Output the [X, Y] coordinate of the center of the cell containing the given text.  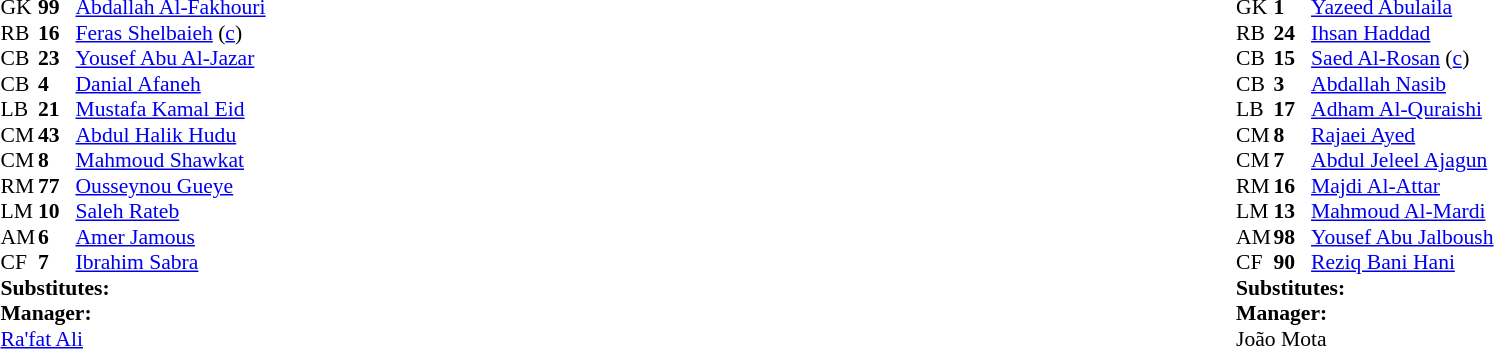
Ibrahim Sabra [171, 263]
17 [1293, 109]
Amer Jamous [171, 237]
6 [57, 237]
10 [57, 211]
90 [1293, 263]
23 [57, 59]
Feras Shelbaieh (c) [171, 33]
Yousef Abu Jalboush [1402, 237]
21 [57, 109]
Ihsan Haddad [1402, 33]
Mahmoud Al-Mardi [1402, 211]
98 [1293, 237]
24 [1293, 33]
Abdul Jeleel Ajagun [1402, 161]
Rajaei Ayed [1402, 135]
77 [57, 186]
Saed Al-Rosan (c) [1402, 59]
Yousef Abu Al-Jazar [171, 59]
Danial Afaneh [171, 84]
Mahmoud Shawkat [171, 161]
Saleh Rateb [171, 211]
13 [1293, 211]
Abdallah Nasib [1402, 84]
Ousseynou Gueye [171, 186]
Mustafa Kamal Eid [171, 109]
4 [57, 84]
15 [1293, 59]
Reziq Bani Hani [1402, 263]
43 [57, 135]
Abdul Halik Hudu [171, 135]
Adham Al-Quraishi [1402, 109]
3 [1293, 84]
Majdi Al-Attar [1402, 186]
